Determine the [x, y] coordinate at the center of the cell enclosing the given text.  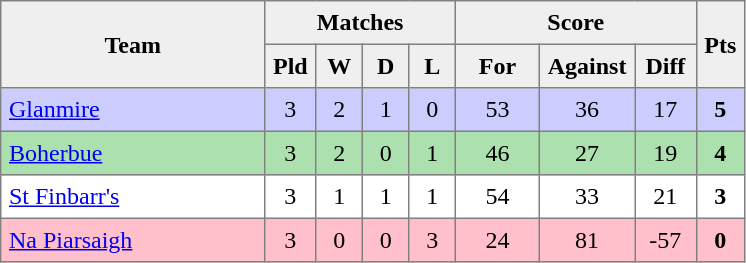
W [339, 66]
Pts [720, 44]
Diff [666, 66]
21 [666, 197]
19 [666, 153]
Boherbue [133, 153]
Pld [290, 66]
54 [497, 197]
33 [586, 197]
53 [497, 110]
-57 [666, 240]
17 [666, 110]
5 [720, 110]
Team [133, 44]
Score [576, 23]
24 [497, 240]
Glanmire [133, 110]
Matches [360, 23]
Against [586, 66]
81 [586, 240]
D [385, 66]
46 [497, 153]
Na Piarsaigh [133, 240]
For [497, 66]
St Finbarr's [133, 197]
27 [586, 153]
4 [720, 153]
L [432, 66]
36 [586, 110]
